Scan for the cell matching the given text and deliver its [X, Y] coordinate at center. 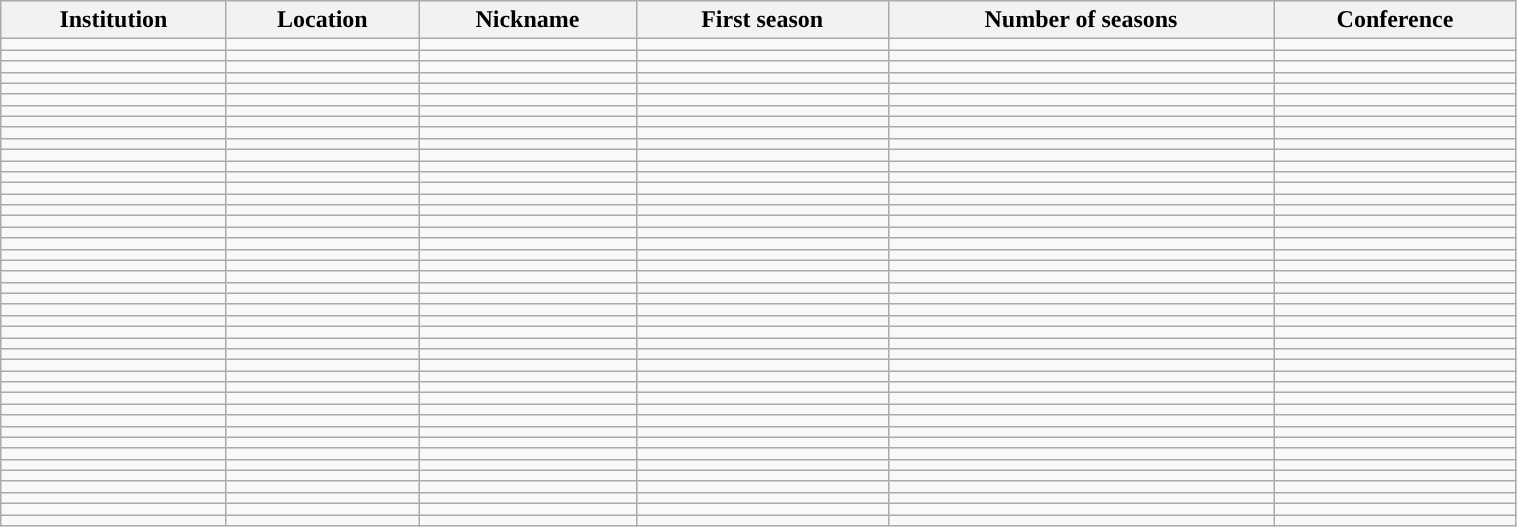
Number of seasons [1081, 20]
Location [322, 20]
Conference [1395, 20]
Institution [114, 20]
Nickname [528, 20]
First season [762, 20]
